Detect which cell encompasses the target text, then output its (x, y) center coordinate. 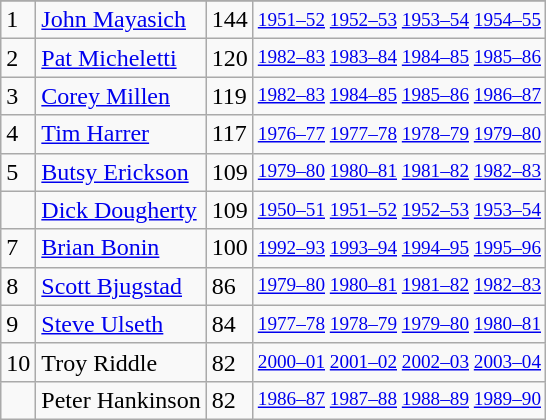
Tim Harrer (121, 134)
Pat Micheletti (121, 58)
9 (18, 324)
1982–83 1984–85 1985–86 1986–87 (399, 96)
5 (18, 172)
1986–87 1987–88 1988–89 1989–90 (399, 400)
Corey Millen (121, 96)
Steve Ulseth (121, 324)
119 (230, 96)
3 (18, 96)
Troy Riddle (121, 362)
120 (230, 58)
2 (18, 58)
10 (18, 362)
1951–52 1952–53 1953–54 1954–55 (399, 20)
1976–77 1977–78 1978–79 1979–80 (399, 134)
1977–78 1978–79 1979–80 1980–81 (399, 324)
84 (230, 324)
100 (230, 248)
1950–51 1951–52 1952–53 1953–54 (399, 210)
John Mayasich (121, 20)
4 (18, 134)
1992–93 1993–94 1994–95 1995–96 (399, 248)
7 (18, 248)
Peter Hankinson (121, 400)
Brian Bonin (121, 248)
144 (230, 20)
8 (18, 286)
86 (230, 286)
Dick Dougherty (121, 210)
2000–01 2001–02 2002–03 2003–04 (399, 362)
1 (18, 20)
1982–83 1983–84 1984–85 1985–86 (399, 58)
Scott Bjugstad (121, 286)
117 (230, 134)
Butsy Erickson (121, 172)
